Return the (X, Y) coordinate for the center point of the cell that contains the specified text.  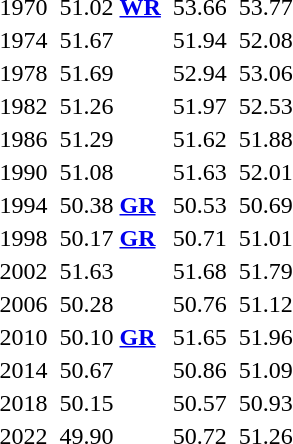
51.65 (200, 337)
51.69 (110, 73)
50.10 GR (110, 337)
50.71 (200, 238)
51.67 (110, 40)
50.76 (200, 304)
51.97 (200, 106)
50.17 GR (110, 238)
50.86 (200, 370)
51.08 (110, 172)
51.94 (200, 40)
50.38 GR (110, 205)
50.15 (110, 403)
50.28 (110, 304)
51.62 (200, 139)
50.53 (200, 205)
51.29 (110, 139)
52.94 (200, 73)
50.57 (200, 403)
51.68 (200, 271)
51.26 (110, 106)
50.67 (110, 370)
